Return (x, y) of the center of cell containing provided text 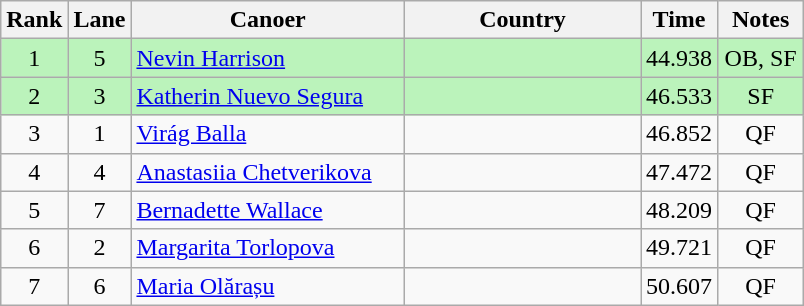
Bernadette Wallace (268, 210)
OB, SF (761, 58)
Katherin Nuevo Segura (268, 96)
Country (522, 20)
Rank (34, 20)
Notes (761, 20)
46.852 (680, 134)
Anastasiia Chetverikova (268, 172)
Canoer (268, 20)
Maria Olărașu (268, 286)
Lane (100, 20)
50.607 (680, 286)
46.533 (680, 96)
47.472 (680, 172)
SF (761, 96)
Nevin Harrison (268, 58)
44.938 (680, 58)
Time (680, 20)
Margarita Torlopova (268, 248)
49.721 (680, 248)
Virág Balla (268, 134)
48.209 (680, 210)
